Search for the cell housing the specified text and yield its (x, y) center coordinate. 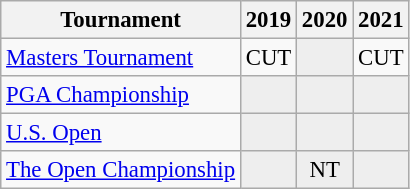
2020 (325, 20)
2019 (268, 20)
NT (325, 170)
2021 (381, 20)
Masters Tournament (121, 58)
The Open Championship (121, 170)
Tournament (121, 20)
PGA Championship (121, 95)
U.S. Open (121, 133)
